Provide the (x, y) coordinate of the cell's center where the given text is located.  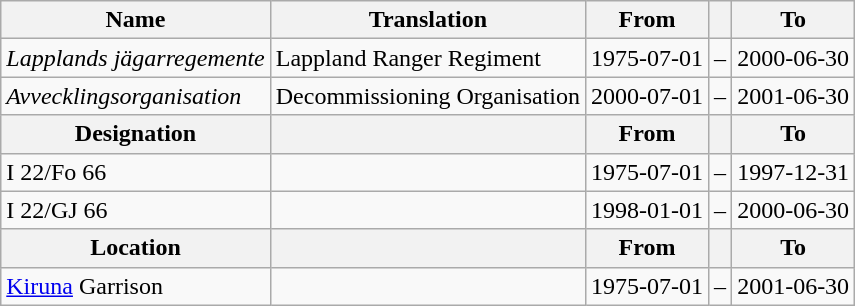
Avvecklingsorganisation (136, 96)
Designation (136, 134)
I 22/GJ 66 (136, 210)
Name (136, 20)
2000-07-01 (646, 96)
Location (136, 248)
1998-01-01 (646, 210)
I 22/Fo 66 (136, 172)
1997-12-31 (794, 172)
Kiruna Garrison (136, 286)
Translation (428, 20)
Decommissioning Organisation (428, 96)
Lapplands jägarregemente (136, 58)
Lappland Ranger Regiment (428, 58)
